Pinpoint the cell where the given text exists, returning its (X, Y) midpoint coordinate. 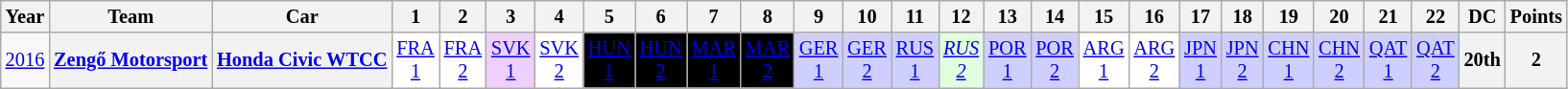
12 (962, 16)
QAT1 (1388, 60)
13 (1008, 16)
ARG2 (1153, 60)
MAR2 (768, 60)
CHN1 (1290, 60)
8 (768, 16)
Year (25, 16)
POR2 (1054, 60)
22 (1436, 16)
10 (867, 16)
3 (511, 16)
4 (558, 16)
20 (1340, 16)
17 (1200, 16)
HUN2 (661, 60)
ARG1 (1104, 60)
20th (1483, 60)
MAR1 (714, 60)
GER1 (819, 60)
Car (301, 16)
Team (131, 16)
GER2 (867, 60)
DC (1483, 16)
11 (915, 16)
RUS1 (915, 60)
SVK2 (558, 60)
1 (415, 16)
CHN2 (1340, 60)
16 (1153, 16)
21 (1388, 16)
JPN2 (1243, 60)
7 (714, 16)
RUS2 (962, 60)
HUN1 (609, 60)
FRA2 (463, 60)
19 (1290, 16)
JPN1 (1200, 60)
Zengő Motorsport (131, 60)
SVK1 (511, 60)
18 (1243, 16)
FRA1 (415, 60)
9 (819, 16)
5 (609, 16)
6 (661, 16)
QAT2 (1436, 60)
POR1 (1008, 60)
Honda Civic WTCC (301, 60)
Points (1536, 16)
15 (1104, 16)
14 (1054, 16)
2016 (25, 60)
